For the text-containing cell, return its midpoint in (x, y) coordinate format. 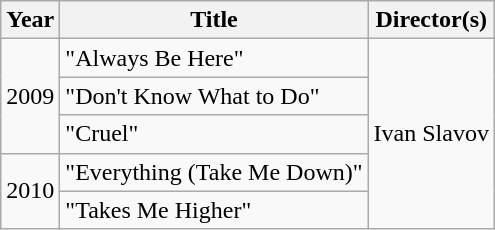
"Don't Know What to Do" (214, 96)
2009 (30, 96)
"Cruel" (214, 134)
"Takes Me Higher" (214, 210)
Year (30, 20)
2010 (30, 191)
"Always Be Here" (214, 58)
"Everything (Take Me Down)" (214, 172)
Title (214, 20)
Director(s) (431, 20)
Ivan Slavov (431, 134)
